Determine the (x, y) coordinate at the center of the cell enclosing the given text.  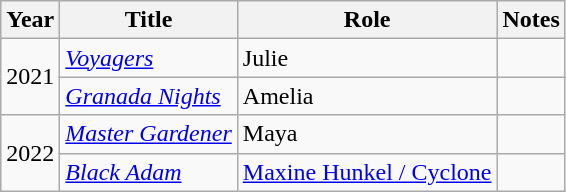
Black Adam (148, 172)
Voyagers (148, 58)
Master Gardener (148, 134)
Maxine Hunkel / Cyclone (367, 172)
Role (367, 20)
Title (148, 20)
Amelia (367, 96)
Granada Nights (148, 96)
2021 (30, 77)
2022 (30, 153)
Notes (531, 20)
Maya (367, 134)
Year (30, 20)
Julie (367, 58)
